Provide the [X, Y] coordinate of the cell's center where the given text is located.  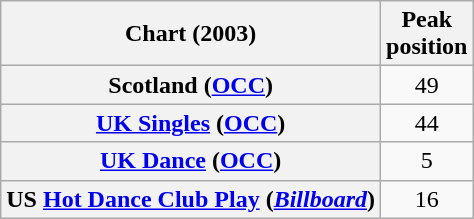
Chart (2003) [191, 34]
49 [427, 85]
Scotland (OCC) [191, 85]
US Hot Dance Club Play (Billboard) [191, 199]
44 [427, 123]
16 [427, 199]
5 [427, 161]
UK Dance (OCC) [191, 161]
UK Singles (OCC) [191, 123]
Peakposition [427, 34]
